Identify which cell holds the provided text, then report its (x, y) central coordinate. 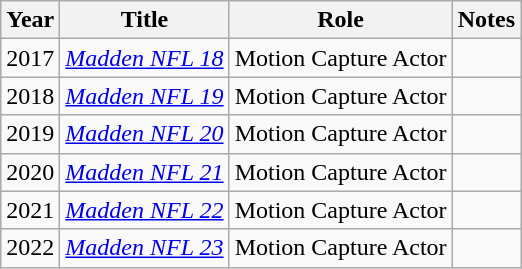
2021 (30, 210)
Year (30, 20)
Madden NFL 18 (144, 58)
2019 (30, 134)
2020 (30, 172)
Notes (486, 20)
2017 (30, 58)
2018 (30, 96)
Madden NFL 20 (144, 134)
Madden NFL 23 (144, 248)
Role (340, 20)
2022 (30, 248)
Madden NFL 19 (144, 96)
Title (144, 20)
Madden NFL 22 (144, 210)
Madden NFL 21 (144, 172)
